From the cell containing the given text, extract its center point as (x, y) coordinate. 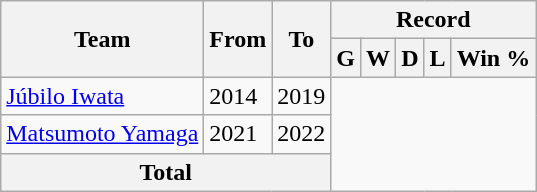
From (238, 39)
Matsumoto Yamaga (102, 134)
Júbilo Iwata (102, 96)
To (302, 39)
L (438, 58)
W (378, 58)
Record (434, 20)
2019 (302, 96)
2022 (302, 134)
Win % (494, 58)
D (410, 58)
Total (166, 172)
2021 (238, 134)
Team (102, 39)
G (346, 58)
2014 (238, 96)
